Return the (x, y) coordinate for the center point of the cell that contains the specified text.  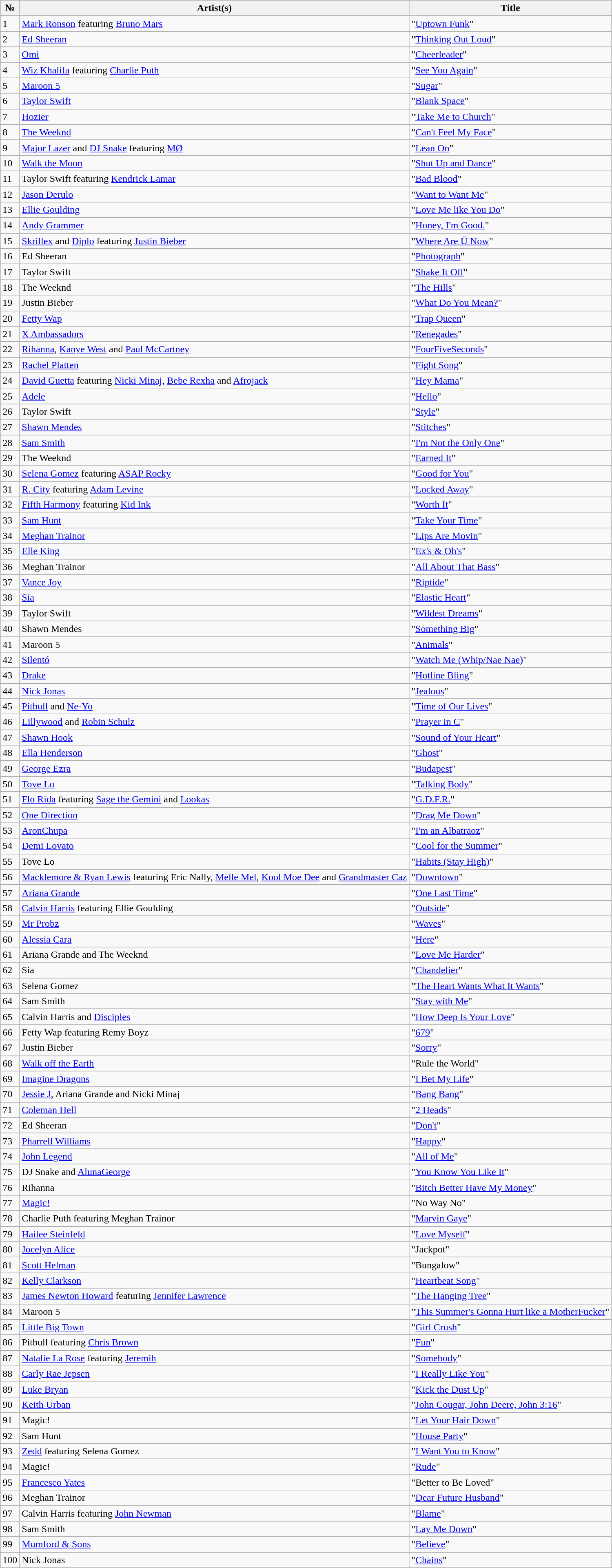
Wiz Khalifa featuring Charlie Puth (215, 70)
"Renegades" (510, 334)
20 (10, 318)
Walk off the Earth (215, 1063)
"Outside" (510, 908)
"Ghost" (510, 753)
89 (10, 1389)
R. City featuring Adam Levine (215, 489)
"I'm an Albatraoz" (510, 830)
44 (10, 691)
"Stay with Me" (510, 1001)
Pitbull and Ne-Yo (215, 707)
70 (10, 1094)
22 (10, 349)
Andy Grammer (215, 225)
"Cheerleader" (510, 55)
68 (10, 1063)
Skrillex and Diplo featuring Justin Bieber (215, 241)
54 (10, 846)
Francesco Yates (215, 1482)
One Direction (215, 815)
"Elastic Heart" (510, 598)
58 (10, 908)
"The Hills" (510, 287)
"Downtown" (510, 877)
"Watch Me (Whip/Nae Nae)" (510, 660)
"House Party" (510, 1435)
Scott Helman (215, 1265)
72 (10, 1125)
"Bitch Better Have My Money" (510, 1188)
Fetty Wap featuring Remy Boyz (215, 1032)
Vance Joy (215, 582)
Drake (215, 675)
"Jackpot" (510, 1250)
Fifth Harmony featuring Kid Ink (215, 505)
3 (10, 55)
"Cool for the Summer" (510, 846)
James Newton Howard featuring Jennifer Lawrence (215, 1296)
37 (10, 582)
7 (10, 117)
"Bungalow" (510, 1265)
Carly Rae Jepsen (215, 1374)
Demi Lovato (215, 846)
98 (10, 1529)
Calvin Harris and Disciples (215, 1017)
"Where Are Ü Now" (510, 241)
"You Know You Like It" (510, 1172)
"Take Me to Church" (510, 117)
"Prayer in C" (510, 722)
35 (10, 551)
"Jealous" (510, 691)
66 (10, 1032)
"Fight Song" (510, 365)
"Hotline Bling" (510, 675)
100 (10, 1560)
"FourFiveSeconds" (510, 349)
X Ambassadors (215, 334)
28 (10, 442)
Flo Rida featuring Sage the Gemini and Lookas (215, 799)
26 (10, 411)
69 (10, 1079)
45 (10, 707)
40 (10, 629)
11 (10, 179)
"Chandelier" (510, 970)
Title (510, 8)
80 (10, 1250)
Walk the Moon (215, 163)
27 (10, 427)
99 (10, 1544)
"Earned It" (510, 458)
6 (10, 101)
76 (10, 1188)
60 (10, 939)
"Budapest" (510, 769)
"Talking Body" (510, 784)
39 (10, 613)
"Worth It" (510, 505)
"Fun" (510, 1343)
46 (10, 722)
"Photograph" (510, 256)
"Hello" (510, 396)
"Trap Queen" (510, 318)
Lillywood and Robin Schulz (215, 722)
"Wildest Dreams" (510, 613)
Rihanna, Kanye West and Paul McCartney (215, 349)
John Legend (215, 1156)
67 (10, 1048)
43 (10, 675)
17 (10, 272)
"All About That Bass" (510, 567)
92 (10, 1435)
"Kick the Dust Up" (510, 1389)
"Style" (510, 411)
31 (10, 489)
71 (10, 1110)
97 (10, 1513)
"Happy" (510, 1141)
Macklemore & Ryan Lewis featuring Eric Nally, Melle Mel, Kool Moe Dee and Grandmaster Caz (215, 877)
"Lay Me Down" (510, 1529)
"Rude" (510, 1467)
"Heartbeat Song" (510, 1281)
"The Heart Wants What It Wants" (510, 986)
Mr Probz (215, 923)
42 (10, 660)
90 (10, 1405)
30 (10, 474)
"Honey, I'm Good." (510, 225)
Calvin Harris featuring Ellie Goulding (215, 908)
"Believe" (510, 1544)
"Hey Mama" (510, 380)
"Shut Up and Dance" (510, 163)
Ariana Grande (215, 892)
"Stitches" (510, 427)
84 (10, 1312)
"Bang Bang" (510, 1094)
95 (10, 1482)
"This Summer's Gonna Hurt like a MotherFucker" (510, 1312)
"Somebody" (510, 1358)
74 (10, 1156)
81 (10, 1265)
"I Want You to Know" (510, 1451)
Silentó (215, 660)
"No Way No" (510, 1203)
21 (10, 334)
Zedd featuring Selena Gomez (215, 1451)
"I'm Not the Only One" (510, 442)
75 (10, 1172)
10 (10, 163)
91 (10, 1420)
"Let Your Hair Down" (510, 1420)
Jason Derulo (215, 194)
"Riptide" (510, 582)
Rihanna (215, 1188)
"Time of Our Lives" (510, 707)
Mumford & Sons (215, 1544)
"Uptown Funk" (510, 24)
86 (10, 1343)
"679" (510, 1032)
"Marvin Gaye" (510, 1219)
"Sugar" (510, 86)
Calvin Harris featuring John Newman (215, 1513)
Pharrell Williams (215, 1141)
82 (10, 1281)
"Bad Blood" (510, 179)
"Lean On" (510, 148)
Jessie J, Ariana Grande and Nicki Minaj (215, 1094)
"Don't" (510, 1125)
George Ezra (215, 769)
Jocelyn Alice (215, 1250)
55 (10, 861)
8 (10, 132)
"Sound of Your Heart" (510, 738)
52 (10, 815)
"The Hanging Tree" (510, 1296)
34 (10, 536)
87 (10, 1358)
18 (10, 287)
47 (10, 738)
14 (10, 225)
12 (10, 194)
65 (10, 1017)
№ (10, 8)
48 (10, 753)
51 (10, 799)
96 (10, 1498)
94 (10, 1467)
2 (10, 39)
"Locked Away" (510, 489)
"What Do You Mean?" (510, 303)
"G.D.F.R." (510, 799)
Kelly Clarkson (215, 1281)
"Thinking Out Loud" (510, 39)
85 (10, 1327)
"I Bet My Life" (510, 1079)
77 (10, 1203)
33 (10, 520)
Little Big Town (215, 1327)
29 (10, 458)
19 (10, 303)
88 (10, 1374)
63 (10, 986)
Taylor Swift featuring Kendrick Lamar (215, 179)
Keith Urban (215, 1405)
Alessia Cara (215, 939)
64 (10, 1001)
25 (10, 396)
32 (10, 505)
79 (10, 1234)
"Want to Want Me" (510, 194)
"Something Big" (510, 629)
38 (10, 598)
49 (10, 769)
David Guetta featuring Nicki Minaj, Bebe Rexha and Afrojack (215, 380)
23 (10, 365)
Mark Ronson featuring Bruno Mars (215, 24)
Imagine Dragons (215, 1079)
Elle King (215, 551)
"Rule the World" (510, 1063)
"John Cougar, John Deere, John 3:16" (510, 1405)
"See You Again" (510, 70)
1 (10, 24)
41 (10, 644)
"Habits (Stay High)" (510, 861)
"Lips Are Movin" (510, 536)
36 (10, 567)
Omi (215, 55)
62 (10, 970)
"Blank Space" (510, 101)
Charlie Puth featuring Meghan Trainor (215, 1219)
"Animals" (510, 644)
"Better to Be Loved" (510, 1482)
"Sorry" (510, 1048)
"Take Your Time" (510, 520)
"One Last Time" (510, 892)
16 (10, 256)
"Can't Feel My Face" (510, 132)
83 (10, 1296)
Ariana Grande and The Weeknd (215, 955)
15 (10, 241)
Natalie La Rose featuring Jeremih (215, 1358)
13 (10, 210)
Rachel Platten (215, 365)
93 (10, 1451)
Shawn Hook (215, 738)
61 (10, 955)
"Good for You" (510, 474)
"Waves" (510, 923)
"Love Myself" (510, 1234)
Selena Gomez (215, 986)
53 (10, 830)
"Girl Crush" (510, 1327)
Adele (215, 396)
"2 Heads" (510, 1110)
"Blame" (510, 1513)
"I Really Like You" (510, 1374)
Coleman Hell (215, 1110)
Hailee Steinfeld (215, 1234)
"Shake It Off" (510, 272)
AronChupa (215, 830)
"Chains" (510, 1560)
56 (10, 877)
57 (10, 892)
4 (10, 70)
"Here" (510, 939)
DJ Snake and AlunaGeorge (215, 1172)
Luke Bryan (215, 1389)
"Drag Me Down" (510, 815)
24 (10, 380)
Hozier (215, 117)
Fetty Wap (215, 318)
Pitbull featuring Chris Brown (215, 1343)
Ellie Goulding (215, 210)
Major Lazer and DJ Snake featuring MØ (215, 148)
"Love Me Harder" (510, 955)
"All of Me" (510, 1156)
Ella Henderson (215, 753)
50 (10, 784)
"How Deep Is Your Love" (510, 1017)
59 (10, 923)
73 (10, 1141)
Artist(s) (215, 8)
5 (10, 86)
"Love Me like You Do" (510, 210)
"Ex's & Oh's" (510, 551)
Selena Gomez featuring ASAP Rocky (215, 474)
"Dear Future Husband" (510, 1498)
9 (10, 148)
78 (10, 1219)
